Return the [x, y] coordinate for the center point of the cell that contains the specified text.  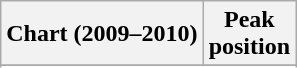
Chart (2009–2010) [102, 34]
Peak position [249, 34]
